Extract the (X, Y) coordinate from the center of the cell holding the provided text.  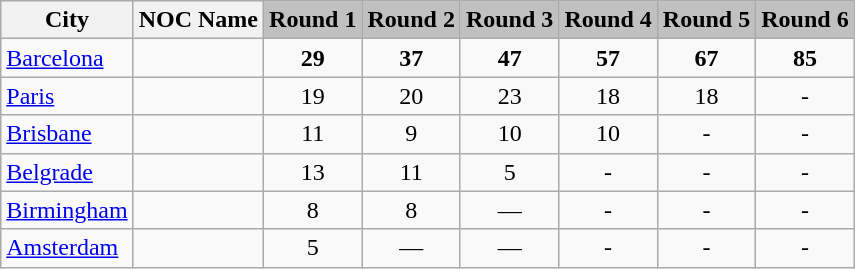
Round 2 (411, 20)
Paris (67, 96)
NOC Name (198, 20)
Amsterdam (67, 248)
20 (411, 96)
9 (411, 134)
47 (509, 58)
23 (509, 96)
29 (313, 58)
57 (608, 58)
Barcelona (67, 58)
Belgrade (67, 172)
Round 3 (509, 20)
13 (313, 172)
Round 4 (608, 20)
Round 5 (706, 20)
Round 6 (805, 20)
City (67, 20)
85 (805, 58)
Brisbane (67, 134)
19 (313, 96)
37 (411, 58)
67 (706, 58)
Birmingham (67, 210)
Round 1 (313, 20)
